Pinpoint the cell where the given text exists, returning its [X, Y] midpoint coordinate. 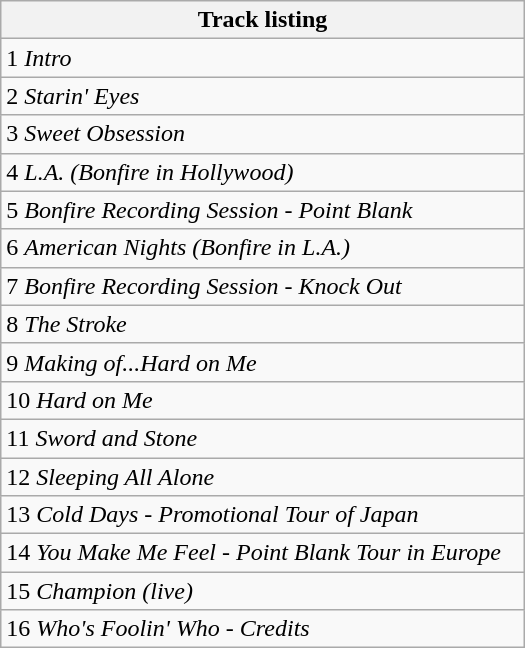
15 Champion (live) [263, 591]
Track listing [263, 20]
9 Making of...Hard on Me [263, 362]
7 Bonfire Recording Session - Knock Out [263, 286]
3 Sweet Obsession [263, 134]
10 Hard on Me [263, 400]
16 Who's Foolin' Who - Credits [263, 629]
13 Cold Days - Promotional Tour of Japan [263, 515]
6 American Nights (Bonfire in L.A.) [263, 248]
5 Bonfire Recording Session - Point Blank [263, 210]
14 You Make Me Feel - Point Blank Tour in Europe [263, 553]
11 Sword and Stone [263, 438]
1 Intro [263, 58]
4 L.A. (Bonfire in Hollywood) [263, 172]
2 Starin' Eyes [263, 96]
12 Sleeping All Alone [263, 477]
8 The Stroke [263, 324]
